Return the [X, Y] coordinate for the center point of the cell that contains the specified text.  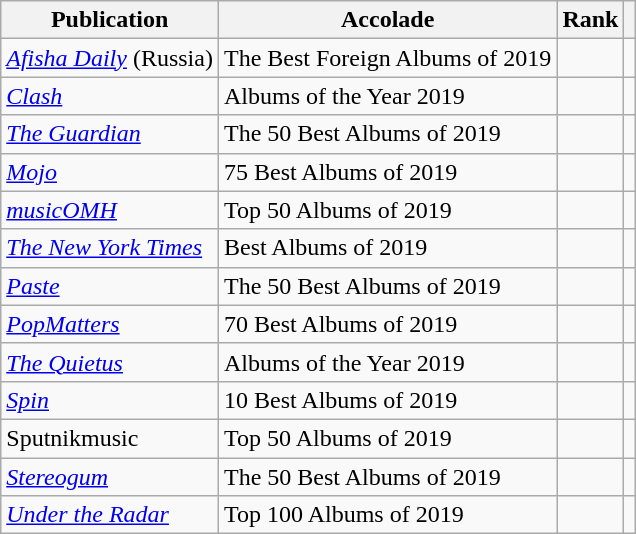
Mojo [110, 172]
Spin [110, 400]
Best Albums of 2019 [387, 248]
The Guardian [110, 134]
70 Best Albums of 2019 [387, 324]
Under the Radar [110, 515]
The Best Foreign Albums of 2019 [387, 58]
Sputnikmusic [110, 438]
10 Best Albums of 2019 [387, 400]
The Quietus [110, 362]
Accolade [387, 20]
Publication [110, 20]
Paste [110, 286]
musicOMH [110, 210]
Rank [590, 20]
Afisha Daily (Russia) [110, 58]
Top 100 Albums of 2019 [387, 515]
Stereogum [110, 477]
The New York Times [110, 248]
Clash [110, 96]
PopMatters [110, 324]
75 Best Albums of 2019 [387, 172]
